Determine the [x, y] coordinate at the center of the cell enclosing the given text.  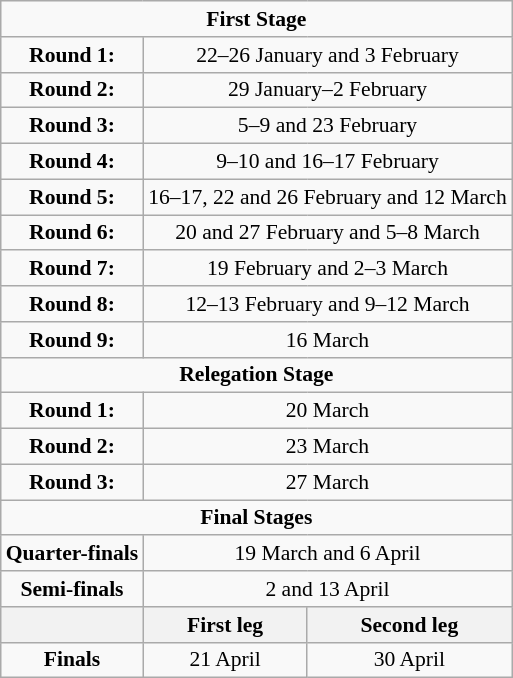
19 March and 6 April [328, 554]
27 March [328, 482]
30 April [410, 660]
19 February and 2–3 March [328, 269]
Round 7: [72, 269]
Relegation Stage [256, 375]
21 April [225, 660]
29 January–2 February [328, 90]
Second leg [410, 625]
Round 4: [72, 162]
20 and 27 February and 5–8 March [328, 233]
16–17, 22 and 26 February and 12 March [328, 197]
Quarter-finals [72, 554]
Final Stages [256, 518]
Semi-finals [72, 589]
First Stage [256, 19]
First leg [225, 625]
22–26 January and 3 February [328, 55]
9–10 and 16–17 February [328, 162]
5–9 and 23 February [328, 126]
Finals [72, 660]
Round 8: [72, 304]
Round 6: [72, 233]
2 and 13 April [328, 589]
16 March [328, 340]
20 March [328, 411]
Round 9: [72, 340]
Round 5: [72, 197]
23 March [328, 447]
12–13 February and 9–12 March [328, 304]
